Determine the [x, y] coordinate at the center of the cell enclosing the given text.  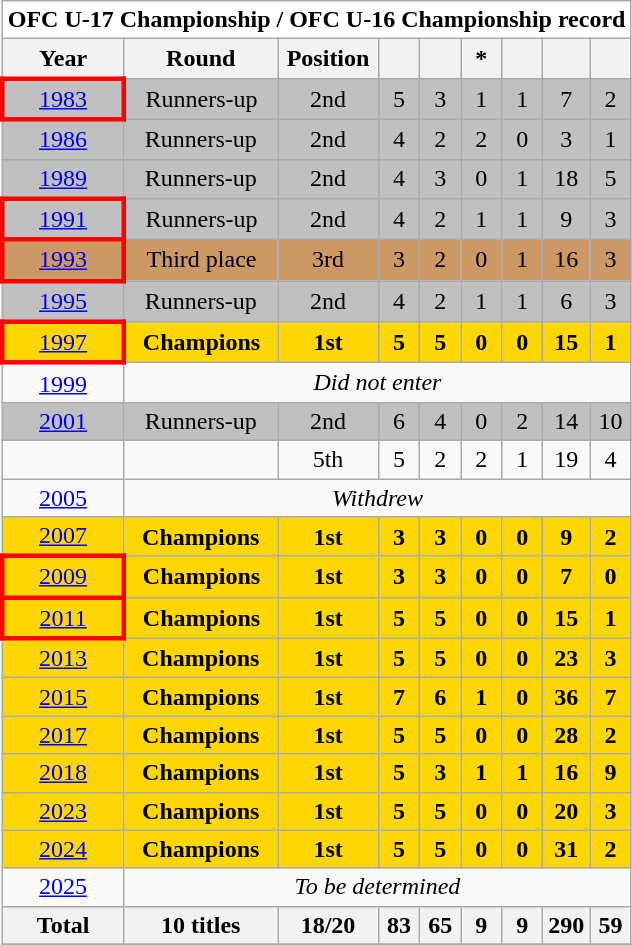
* [482, 59]
1986 [63, 139]
36 [566, 697]
Third place [201, 260]
2007 [63, 537]
2023 [63, 811]
1989 [63, 179]
59 [610, 925]
2011 [63, 618]
28 [566, 735]
1993 [63, 260]
1997 [63, 342]
2024 [63, 849]
2015 [63, 697]
1999 [63, 383]
23 [566, 658]
14 [566, 421]
To be determined [378, 887]
2013 [63, 658]
Position [328, 59]
OFC U-17 Championship / OFC U-16 Championship record [316, 20]
18/20 [328, 925]
Year [63, 59]
Total [63, 925]
19 [566, 459]
Withdrew [378, 497]
1983 [63, 98]
10 [610, 421]
2017 [63, 735]
Round [201, 59]
Did not enter [378, 383]
290 [566, 925]
10 titles [201, 925]
31 [566, 849]
2009 [63, 576]
3rd [328, 260]
5th [328, 459]
83 [400, 925]
20 [566, 811]
2005 [63, 497]
2001 [63, 421]
1995 [63, 302]
65 [440, 925]
18 [566, 179]
1991 [63, 220]
2018 [63, 773]
2025 [63, 887]
